Identify which cell holds the provided text, then report its (X, Y) central coordinate. 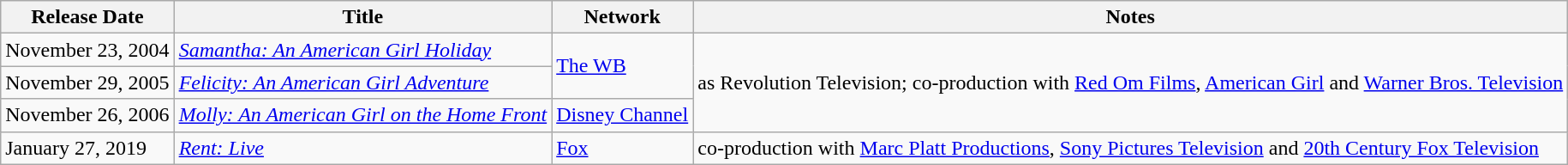
Title (363, 17)
co-production with Marc Platt Productions, Sony Pictures Television and 20th Century Fox Television (1131, 148)
Fox (622, 148)
Rent: Live (363, 148)
Release Date (87, 17)
November 26, 2006 (87, 115)
November 23, 2004 (87, 50)
Notes (1131, 17)
Molly: An American Girl on the Home Front (363, 115)
November 29, 2005 (87, 82)
Network (622, 17)
The WB (622, 66)
Disney Channel (622, 115)
as Revolution Television; co-production with Red Om Films, American Girl and Warner Bros. Television (1131, 82)
Felicity: An American Girl Adventure (363, 82)
January 27, 2019 (87, 148)
Samantha: An American Girl Holiday (363, 50)
